Return the (X, Y) coordinate for the center point of the cell that contains the specified text.  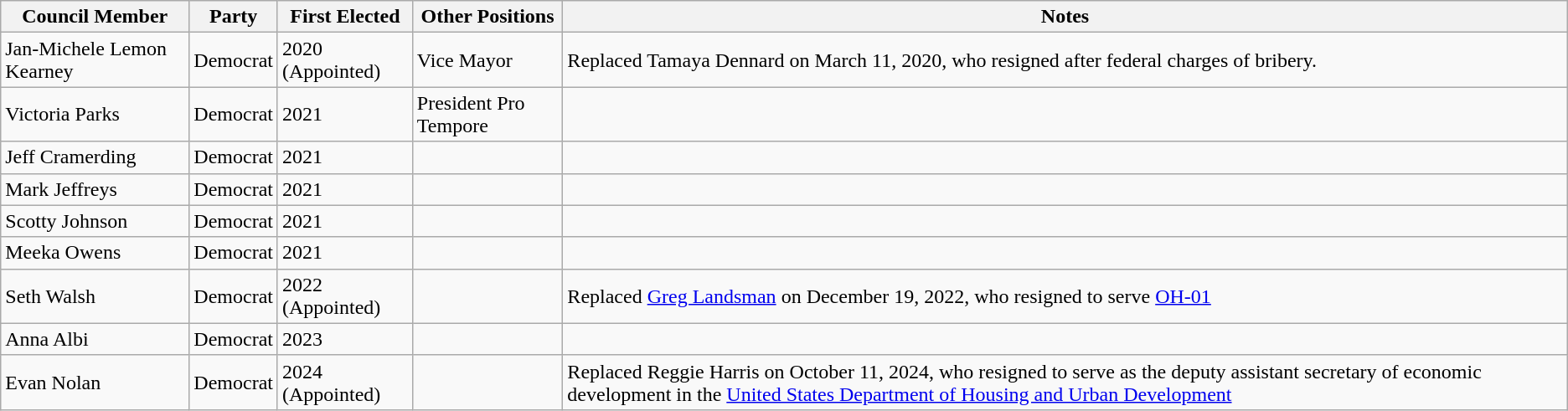
Notes (1065, 17)
Victoria Parks (95, 114)
Seth Walsh (95, 296)
2024 (Appointed) (345, 382)
2023 (345, 339)
Scotty Johnson (95, 221)
Replaced Greg Landsman on December 19, 2022, who resigned to serve OH-01 (1065, 296)
Mark Jeffreys (95, 189)
Vice Mayor (487, 60)
President Pro Tempore (487, 114)
Anna Albi (95, 339)
Jeff Cramerding (95, 157)
2020 (Appointed) (345, 60)
Other Positions (487, 17)
First Elected (345, 17)
Party (234, 17)
Replaced Tamaya Dennard on March 11, 2020, who resigned after federal charges of bribery. (1065, 60)
Meeka Owens (95, 253)
Evan Nolan (95, 382)
2022 (Appointed) (345, 296)
Council Member (95, 17)
Jan-Michele Lemon Kearney (95, 60)
